Detect which cell encompasses the target text, then output its [X, Y] center coordinate. 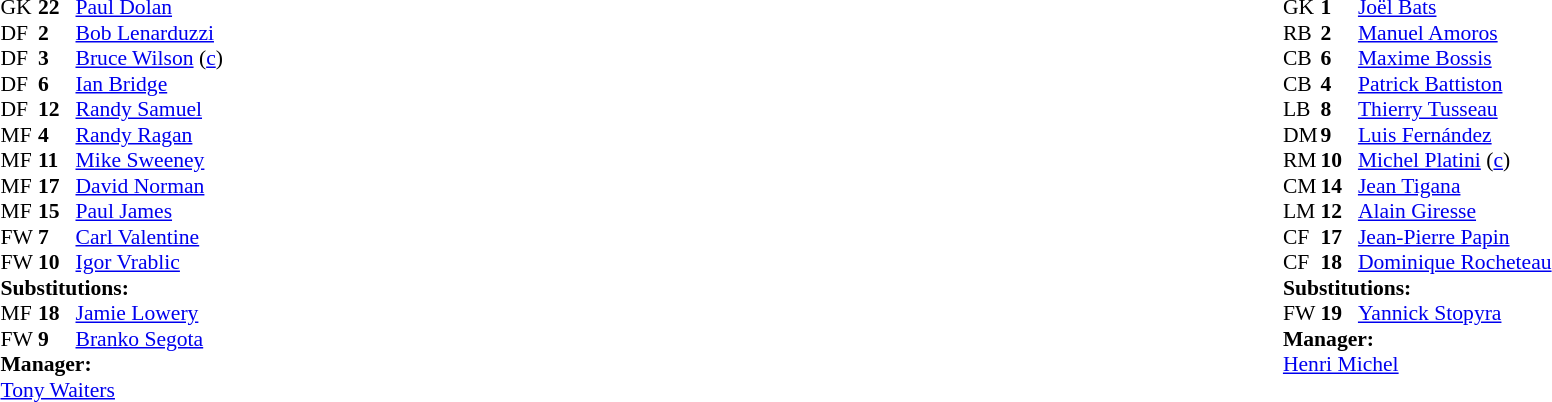
Luis Fernández [1455, 135]
Dominique Rocheteau [1455, 263]
Maxime Bossis [1455, 59]
11 [57, 161]
8 [1339, 109]
Jean Tigana [1455, 186]
Manuel Amoros [1455, 33]
Jean-Pierre Papin [1455, 237]
Bob Lenarduzzi [150, 33]
Henri Michel [1418, 365]
David Norman [150, 186]
Randy Samuel [150, 109]
LM [1302, 211]
CM [1302, 186]
7 [57, 237]
Michel Platini (c) [1455, 161]
Carl Valentine [150, 237]
Jamie Lowery [150, 313]
Mike Sweeney [150, 161]
RM [1302, 161]
14 [1339, 186]
Alain Giresse [1455, 211]
Thierry Tusseau [1455, 109]
Paul James [150, 211]
Randy Ragan [150, 135]
DM [1302, 135]
19 [1339, 313]
Yannick Stopyra [1455, 313]
15 [57, 211]
3 [57, 59]
Patrick Battiston [1455, 84]
RB [1302, 33]
Igor Vrablic [150, 263]
Ian Bridge [150, 84]
Branko Segota [150, 339]
LB [1302, 109]
Bruce Wilson (c) [150, 59]
